Find where the given text appears and provide that cell's center as (X, Y) coordinate. 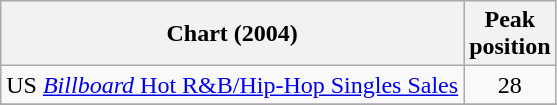
28 (510, 85)
Peakposition (510, 34)
US Billboard Hot R&B/Hip-Hop Singles Sales (232, 85)
Chart (2004) (232, 34)
